From the cell containing the given text, extract its center point as [X, Y] coordinate. 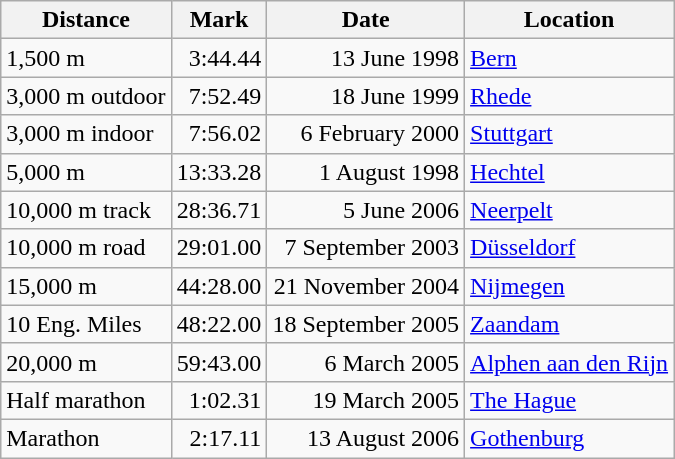
Zaandam [570, 324]
59:43.00 [219, 362]
Hechtel [570, 172]
13:33.28 [219, 172]
1,500 m [86, 58]
20,000 m [86, 362]
1 August 1998 [366, 172]
10,000 m road [86, 248]
6 March 2005 [366, 362]
Date [366, 20]
48:22.00 [219, 324]
10 Eng. Miles [86, 324]
Half marathon [86, 400]
3,000 m outdoor [86, 96]
Gothenburg [570, 438]
19 March 2005 [366, 400]
Nijmegen [570, 286]
3,000 m indoor [86, 134]
18 September 2005 [366, 324]
15,000 m [86, 286]
18 June 1999 [366, 96]
5 June 2006 [366, 210]
Marathon [86, 438]
Stuttgart [570, 134]
Location [570, 20]
The Hague [570, 400]
10,000 m track [86, 210]
Düsseldorf [570, 248]
7:52.49 [219, 96]
Alphen aan den Rijn [570, 362]
13 August 2006 [366, 438]
5,000 m [86, 172]
2:17.11 [219, 438]
1:02.31 [219, 400]
3:44.44 [219, 58]
21 November 2004 [366, 286]
6 February 2000 [366, 134]
28:36.71 [219, 210]
7 September 2003 [366, 248]
13 June 1998 [366, 58]
44:28.00 [219, 286]
Mark [219, 20]
Rhede [570, 96]
Neerpelt [570, 210]
Distance [86, 20]
29:01.00 [219, 248]
Bern [570, 58]
7:56.02 [219, 134]
